Pinpoint the cell where the given text exists, returning its (X, Y) midpoint coordinate. 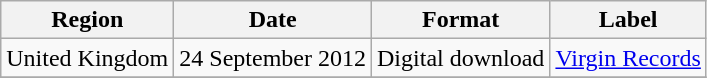
Digital download (461, 58)
United Kingdom (88, 58)
24 September 2012 (273, 58)
Date (273, 20)
Virgin Records (628, 58)
Label (628, 20)
Format (461, 20)
Region (88, 20)
